Find where the given text appears and provide that cell's center as (x, y) coordinate. 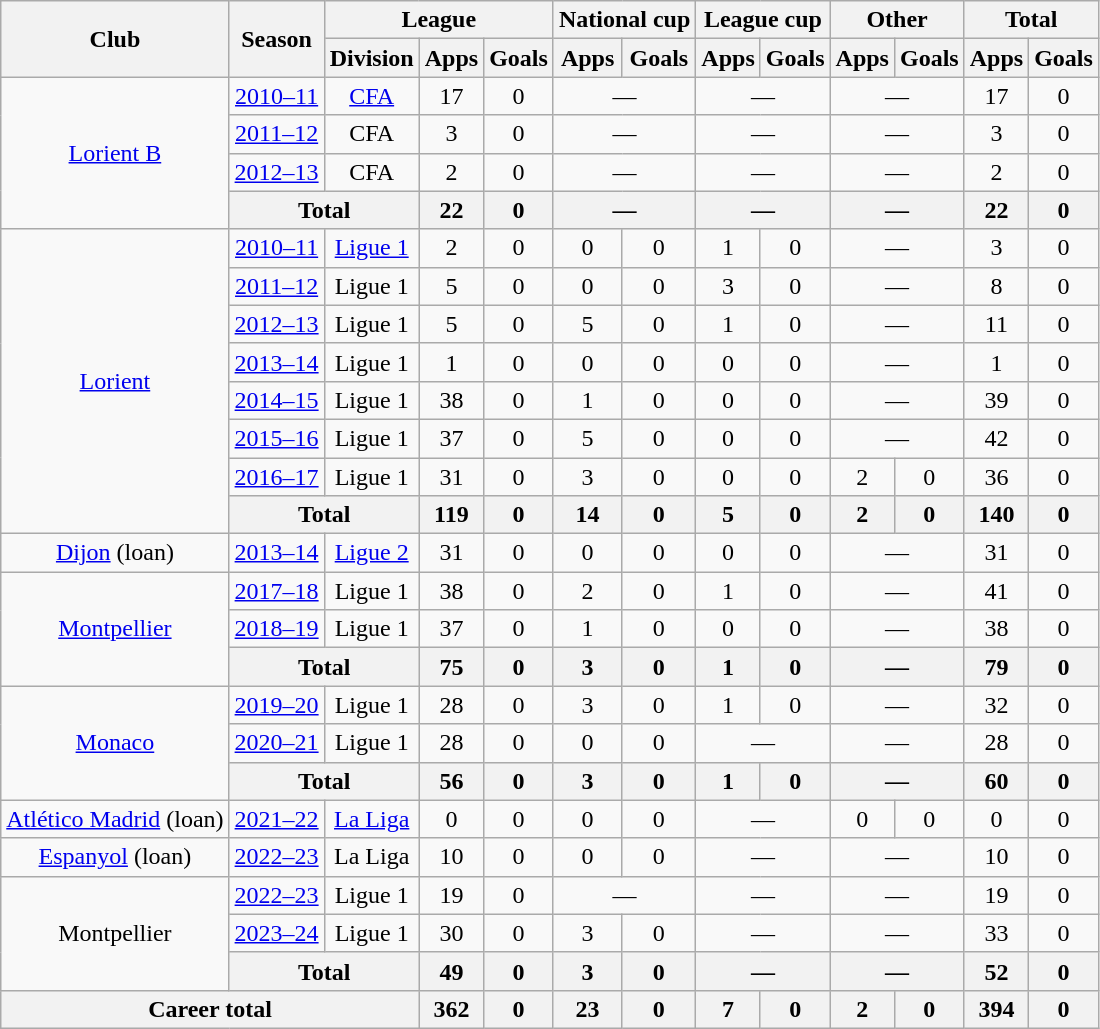
Club (115, 39)
Lorient (115, 381)
49 (451, 971)
Season (276, 39)
30 (451, 933)
42 (996, 438)
League cup (763, 20)
119 (451, 515)
League (438, 20)
39 (996, 400)
41 (996, 591)
2021–22 (276, 819)
33 (996, 933)
2015–16 (276, 438)
Espanyol (loan) (115, 857)
2019–20 (276, 705)
2023–24 (276, 933)
2016–17 (276, 477)
Other (897, 20)
7 (728, 1009)
75 (451, 667)
Lorient B (115, 153)
Atlético Madrid (loan) (115, 819)
Dijon (loan) (115, 553)
52 (996, 971)
National cup (624, 20)
362 (451, 1009)
Monaco (115, 743)
23 (587, 1009)
Ligue 2 (372, 553)
394 (996, 1009)
140 (996, 515)
2018–19 (276, 629)
79 (996, 667)
Career total (210, 1009)
8 (996, 286)
Division (372, 58)
2017–18 (276, 591)
14 (587, 515)
32 (996, 705)
2014–15 (276, 400)
2020–21 (276, 743)
11 (996, 324)
36 (996, 477)
56 (451, 781)
60 (996, 781)
